Output the [X, Y] coordinate of the center of the cell containing the given text.  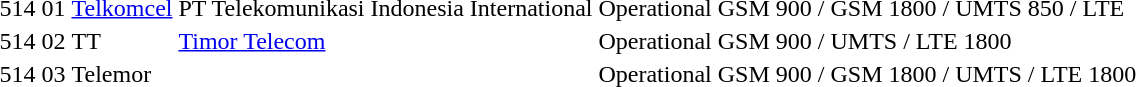
Timor Telecom [386, 41]
Operational [655, 41]
TT [122, 41]
02 [54, 41]
